Output the (x, y) coordinate of the center of the cell containing the given text.  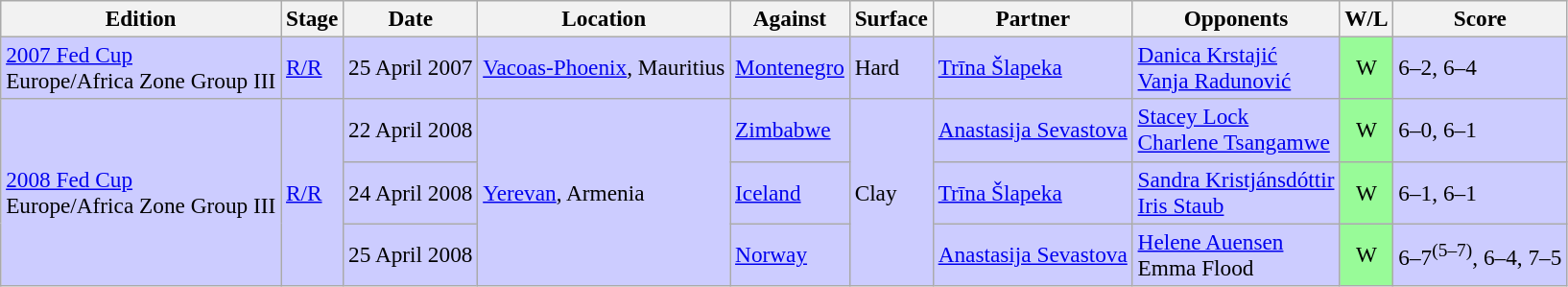
2007 Fed Cup Europe/Africa Zone Group III (141, 67)
6–0, 6–1 (1480, 131)
6–2, 6–4 (1480, 67)
Clay (891, 192)
Opponents (1236, 18)
Danica Krstajić Vanja Radunović (1236, 67)
Date (411, 18)
Helene Auensen Emma Flood (1236, 253)
Surface (891, 18)
W/L (1366, 18)
Sandra Kristjánsdóttir Iris Staub (1236, 192)
Montenegro (791, 67)
Partner (1033, 18)
6–7(5–7), 6–4, 7–5 (1480, 253)
25 April 2007 (411, 67)
Stacey Lock Charlene Tsangamwe (1236, 131)
Location (605, 18)
Hard (891, 67)
Zimbabwe (791, 131)
Stage (313, 18)
Vacoas-Phoenix, Mauritius (605, 67)
24 April 2008 (411, 192)
Against (791, 18)
Yerevan, Armenia (605, 192)
6–1, 6–1 (1480, 192)
Edition (141, 18)
Score (1480, 18)
2008 Fed Cup Europe/Africa Zone Group III (141, 192)
Iceland (791, 192)
22 April 2008 (411, 131)
Norway (791, 253)
25 April 2008 (411, 253)
